For the text-containing cell, return its midpoint in [x, y] coordinate format. 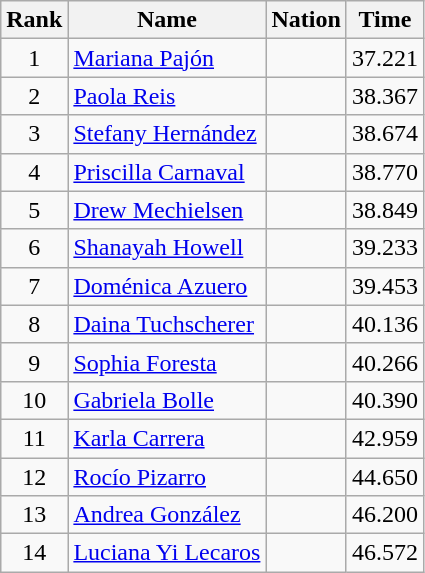
46.200 [384, 515]
Luciana Yi Lecaros [167, 553]
Andrea González [167, 515]
8 [34, 324]
1 [34, 58]
38.367 [384, 96]
Shanayah Howell [167, 248]
3 [34, 134]
Rank [34, 20]
38.849 [384, 210]
Time [384, 20]
Name [167, 20]
13 [34, 515]
37.221 [384, 58]
Paola Reis [167, 96]
Daina Tuchscherer [167, 324]
46.572 [384, 553]
11 [34, 438]
4 [34, 172]
7 [34, 286]
Gabriela Bolle [167, 400]
38.770 [384, 172]
42.959 [384, 438]
10 [34, 400]
Rocío Pizarro [167, 477]
14 [34, 553]
Doménica Azuero [167, 286]
Karla Carrera [167, 438]
Sophia Foresta [167, 362]
Priscilla Carnaval [167, 172]
Mariana Pajón [167, 58]
5 [34, 210]
9 [34, 362]
40.266 [384, 362]
Drew Mechielsen [167, 210]
Nation [306, 20]
6 [34, 248]
39.453 [384, 286]
44.650 [384, 477]
40.390 [384, 400]
12 [34, 477]
Stefany Hernández [167, 134]
38.674 [384, 134]
39.233 [384, 248]
2 [34, 96]
40.136 [384, 324]
